Find where the given text appears and provide that cell's center as (x, y) coordinate. 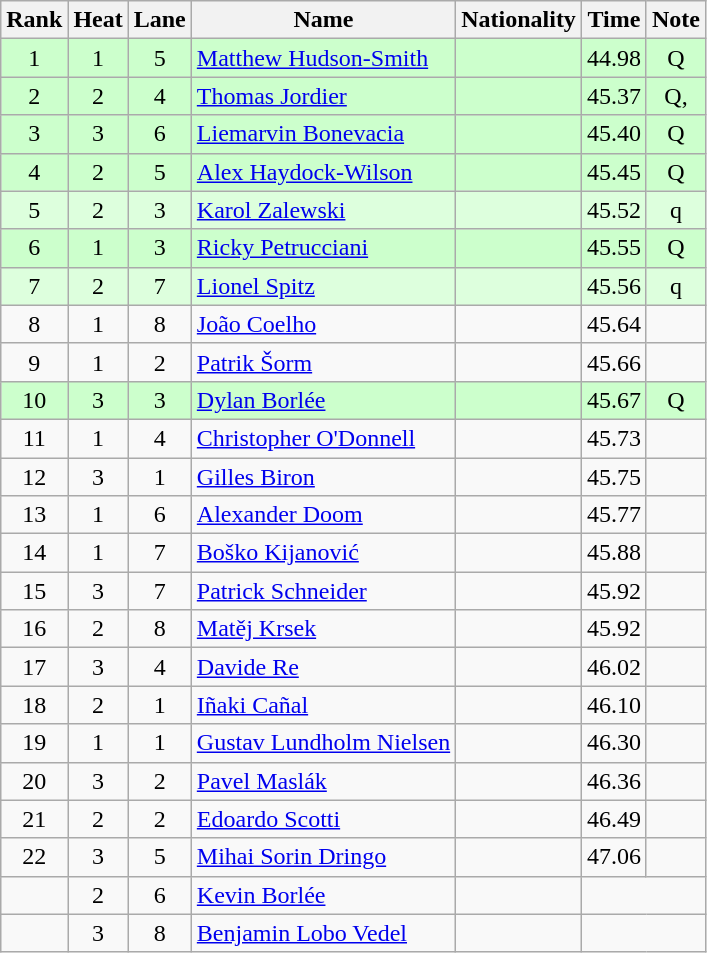
44.98 (614, 58)
Karol Zalewski (323, 210)
Nationality (519, 20)
11 (34, 438)
45.40 (614, 134)
45.67 (614, 400)
João Coelho (323, 324)
Boško Kijanović (323, 553)
45.73 (614, 438)
45.75 (614, 477)
Davide Re (323, 667)
Rank (34, 20)
Lane (160, 20)
17 (34, 667)
Q, (676, 96)
Heat (98, 20)
45.52 (614, 210)
13 (34, 515)
Ricky Petrucciani (323, 248)
Alexander Doom (323, 515)
46.02 (614, 667)
15 (34, 591)
45.64 (614, 324)
Mihai Sorin Dringo (323, 857)
45.77 (614, 515)
Note (676, 20)
Lionel Spitz (323, 286)
45.88 (614, 553)
10 (34, 400)
Kevin Borlée (323, 895)
18 (34, 705)
Benjamin Lobo Vedel (323, 933)
Christopher O'Donnell (323, 438)
Patrik Šorm (323, 362)
Liemarvin Bonevacia (323, 134)
19 (34, 743)
9 (34, 362)
Patrick Schneider (323, 591)
21 (34, 819)
Thomas Jordier (323, 96)
45.37 (614, 96)
Gilles Biron (323, 477)
Alex Haydock-Wilson (323, 172)
12 (34, 477)
Pavel Maslák (323, 781)
20 (34, 781)
46.10 (614, 705)
Matěj Krsek (323, 629)
45.66 (614, 362)
46.30 (614, 743)
Name (323, 20)
Iñaki Cañal (323, 705)
46.36 (614, 781)
Matthew Hudson-Smith (323, 58)
14 (34, 553)
45.45 (614, 172)
16 (34, 629)
Time (614, 20)
47.06 (614, 857)
45.56 (614, 286)
45.55 (614, 248)
Gustav Lundholm Nielsen (323, 743)
Dylan Borlée (323, 400)
22 (34, 857)
Edoardo Scotti (323, 819)
46.49 (614, 819)
